Pinpoint the cell where the given text exists, returning its (x, y) midpoint coordinate. 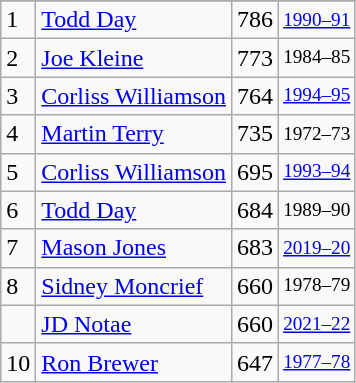
JD Notae (134, 324)
3 (18, 96)
Ron Brewer (134, 362)
5 (18, 172)
6 (18, 210)
1994–95 (317, 96)
8 (18, 286)
764 (254, 96)
773 (254, 58)
1978–79 (317, 286)
1990–91 (317, 20)
695 (254, 172)
647 (254, 362)
1 (18, 20)
10 (18, 362)
735 (254, 134)
1972–73 (317, 134)
Sidney Moncrief (134, 286)
4 (18, 134)
Joe Kleine (134, 58)
Martin Terry (134, 134)
683 (254, 248)
2021–22 (317, 324)
Mason Jones (134, 248)
2 (18, 58)
7 (18, 248)
1977–78 (317, 362)
2019–20 (317, 248)
1989–90 (317, 210)
684 (254, 210)
1984–85 (317, 58)
786 (254, 20)
1993–94 (317, 172)
